Capture the cell that displays the provided text and extract its [x, y] central coordinate. 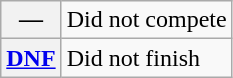
— [31, 20]
Did not finish [146, 58]
DNF [31, 58]
Did not compete [146, 20]
